Capture the cell that displays the provided text and extract its [X, Y] central coordinate. 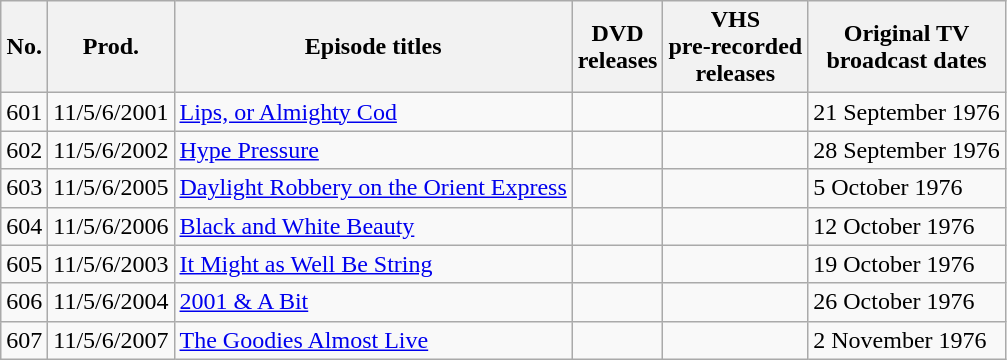
19 October 1976 [907, 264]
12 October 1976 [907, 226]
It Might as Well Be String [373, 264]
11/5/6/2006 [111, 226]
The Goodies Almost Live [373, 340]
VHS pre-recorded releases [736, 47]
Prod. [111, 47]
2001 & A Bit [373, 302]
607 [24, 340]
Episode titles [373, 47]
605 [24, 264]
21 September 1976 [907, 112]
11/5/6/2005 [111, 188]
Daylight Robbery on the Orient Express [373, 188]
Lips, or Almighty Cod [373, 112]
602 [24, 150]
11/5/6/2002 [111, 150]
601 [24, 112]
28 September 1976 [907, 150]
11/5/6/2001 [111, 112]
2 November 1976 [907, 340]
Original TV broadcast dates [907, 47]
11/5/6/2007 [111, 340]
No. [24, 47]
606 [24, 302]
26 October 1976 [907, 302]
DVD releases [618, 47]
11/5/6/2004 [111, 302]
Hype Pressure [373, 150]
604 [24, 226]
5 October 1976 [907, 188]
603 [24, 188]
11/5/6/2003 [111, 264]
Black and White Beauty [373, 226]
